Return the [x, y] coordinate for the center point of the cell that contains the specified text.  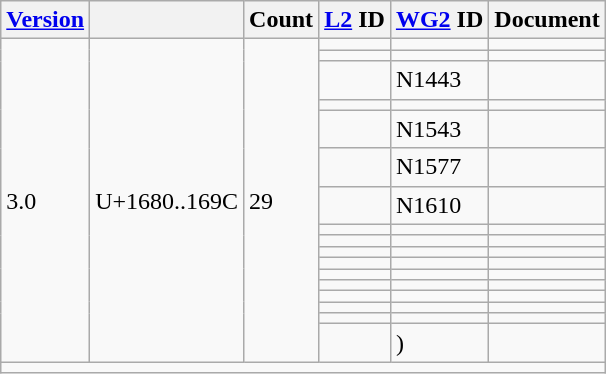
U+1680..169C [167, 200]
Count [282, 20]
L2 ID [355, 20]
N1443 [439, 80]
3.0 [46, 200]
29 [282, 200]
N1543 [439, 129]
) [439, 343]
N1577 [439, 167]
N1610 [439, 205]
Document [547, 20]
Version [46, 20]
WG2 ID [439, 20]
